Provide the [X, Y] coordinate of the cell's center where the given text is located.  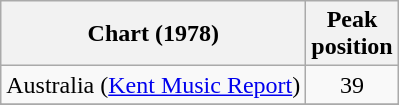
39 [352, 85]
Australia (Kent Music Report) [154, 85]
Peakposition [352, 34]
Chart (1978) [154, 34]
